Search for the cell housing the specified text and yield its [X, Y] center coordinate. 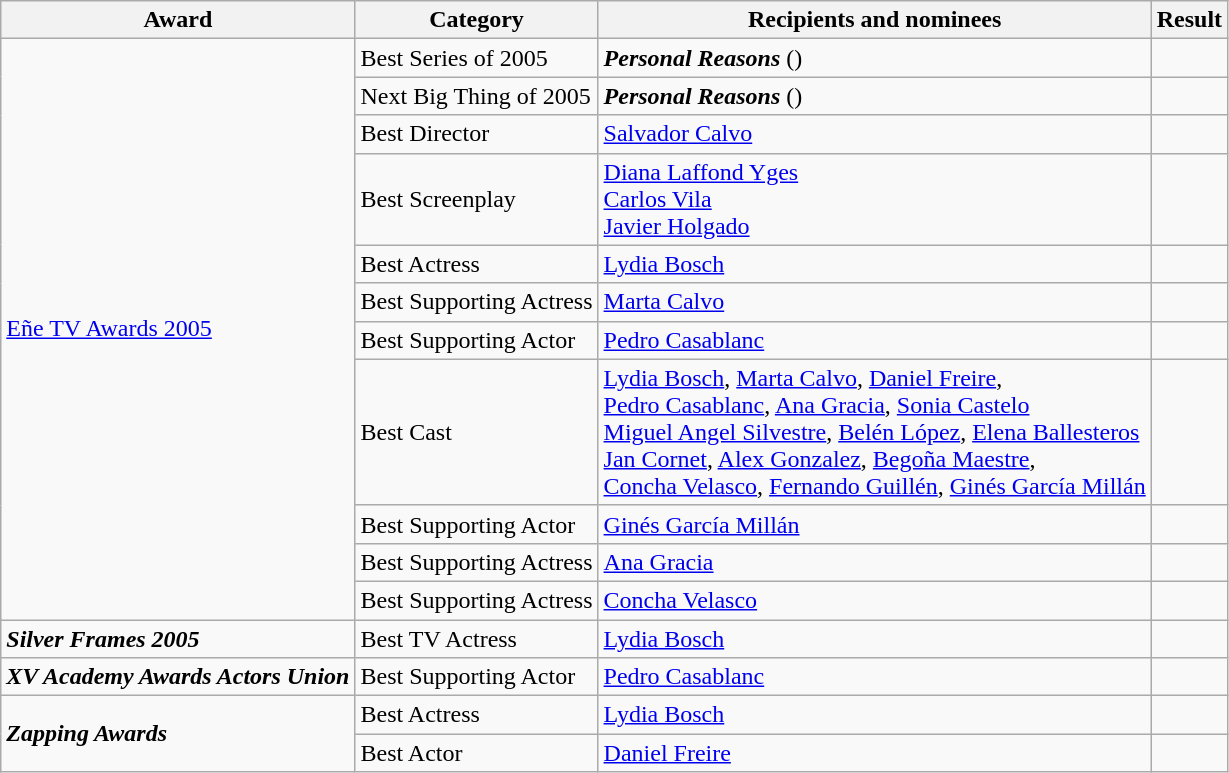
Eñe TV Awards 2005 [178, 330]
Best TV Actress [476, 639]
Category [476, 20]
Marta Calvo [874, 302]
Best Series of 2005 [476, 58]
Best Cast [476, 432]
Ana Gracia [874, 562]
Recipients and nominees [874, 20]
Salvador Calvo [874, 134]
Best Actor [476, 753]
Silver Frames 2005 [178, 639]
Result [1189, 20]
Daniel Freire [874, 753]
Best Screenplay [476, 199]
Next Big Thing of 2005 [476, 96]
Award [178, 20]
Best Director [476, 134]
Concha Velasco [874, 600]
Ginés García Millán [874, 524]
Zapping Awards [178, 734]
XV Academy Awards Actors Union [178, 677]
Diana Laffond YgesCarlos VilaJavier Holgado [874, 199]
